Detect which cell encompasses the target text, then output its (x, y) center coordinate. 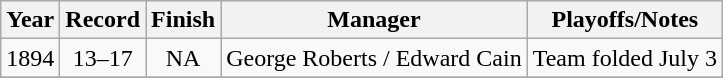
NA (184, 58)
Playoffs/Notes (624, 20)
Finish (184, 20)
Manager (374, 20)
1894 (30, 58)
13–17 (103, 58)
Record (103, 20)
Team folded July 3 (624, 58)
Year (30, 20)
George Roberts / Edward Cain (374, 58)
